Find where the given text appears and provide that cell's center as [X, Y] coordinate. 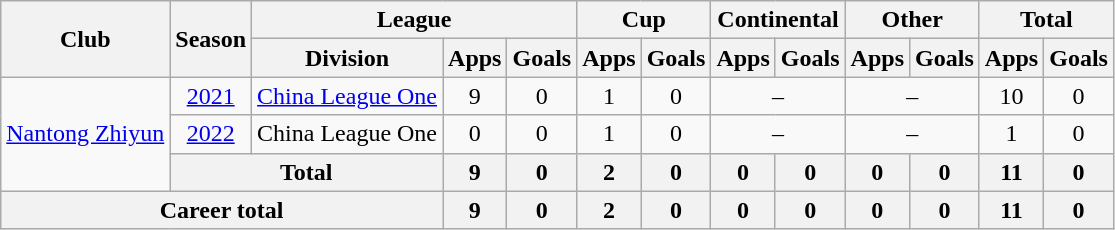
Nantong Zhiyun [86, 134]
Continental [778, 20]
Division [348, 58]
Season [211, 39]
Cup [644, 20]
2021 [211, 96]
Career total [222, 210]
10 [1011, 96]
Other [912, 20]
League [414, 20]
2022 [211, 134]
Club [86, 39]
